Return [X, Y] of the center of cell containing provided text 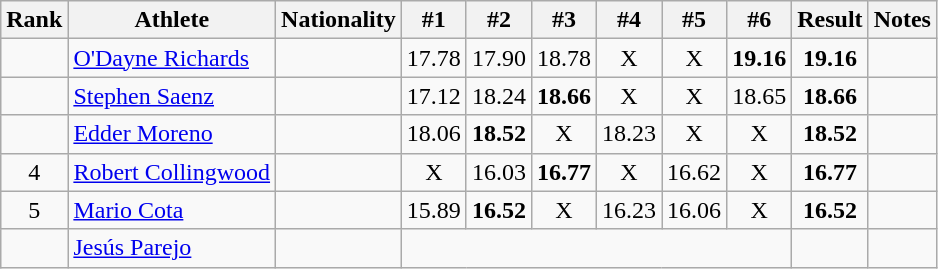
17.78 [434, 58]
Rank [34, 20]
Stephen Saenz [172, 96]
16.06 [694, 210]
5 [34, 210]
O'Dayne Richards [172, 58]
16.62 [694, 172]
16.03 [498, 172]
Edder Moreno [172, 134]
18.78 [564, 58]
17.12 [434, 96]
Result [830, 20]
#1 [434, 20]
16.23 [630, 210]
15.89 [434, 210]
4 [34, 172]
Notes [902, 20]
18.23 [630, 134]
#3 [564, 20]
#6 [760, 20]
Jesús Parejo [172, 248]
#5 [694, 20]
18.06 [434, 134]
Mario Cota [172, 210]
#4 [630, 20]
Robert Collingwood [172, 172]
18.24 [498, 96]
Nationality [339, 20]
18.65 [760, 96]
#2 [498, 20]
17.90 [498, 58]
Athlete [172, 20]
